Detect which cell encompasses the target text, then output its [x, y] center coordinate. 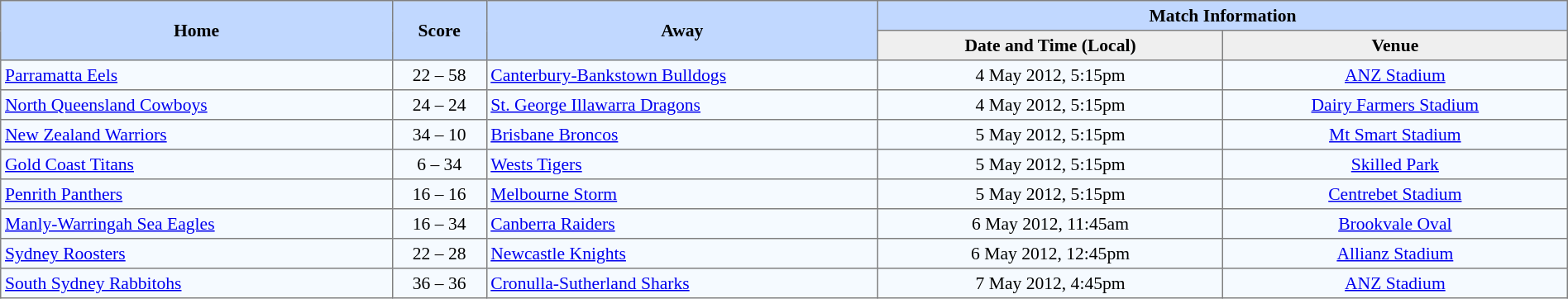
22 – 28 [439, 254]
Melbourne Storm [682, 194]
Centrebet Stadium [1394, 194]
North Queensland Cowboys [197, 105]
6 May 2012, 12:45pm [1050, 254]
New Zealand Warriors [197, 135]
Gold Coast Titans [197, 164]
Sydney Roosters [197, 254]
22 – 58 [439, 75]
24 – 24 [439, 105]
Away [682, 31]
Penrith Panthers [197, 194]
7 May 2012, 4:45pm [1050, 283]
34 – 10 [439, 135]
Skilled Park [1394, 164]
36 – 36 [439, 283]
Brookvale Oval [1394, 224]
Home [197, 31]
South Sydney Rabbitohs [197, 283]
6 – 34 [439, 164]
Venue [1394, 45]
16 – 34 [439, 224]
Parramatta Eels [197, 75]
Manly-Warringah Sea Eagles [197, 224]
Dairy Farmers Stadium [1394, 105]
Mt Smart Stadium [1394, 135]
6 May 2012, 11:45am [1050, 224]
16 – 16 [439, 194]
Canberra Raiders [682, 224]
Date and Time (Local) [1050, 45]
Brisbane Broncos [682, 135]
Allianz Stadium [1394, 254]
Cronulla-Sutherland Sharks [682, 283]
St. George Illawarra Dragons [682, 105]
Newcastle Knights [682, 254]
Match Information [1223, 16]
Canterbury-Bankstown Bulldogs [682, 75]
Wests Tigers [682, 164]
Score [439, 31]
